From the cell containing the given text, extract its center point as [X, Y] coordinate. 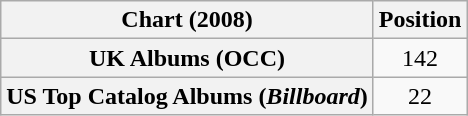
US Top Catalog Albums (Billboard) [187, 96]
UK Albums (OCC) [187, 58]
Position [420, 20]
142 [420, 58]
22 [420, 96]
Chart (2008) [187, 20]
